Locate the cell with the specified text and output its [x, y] center coordinate. 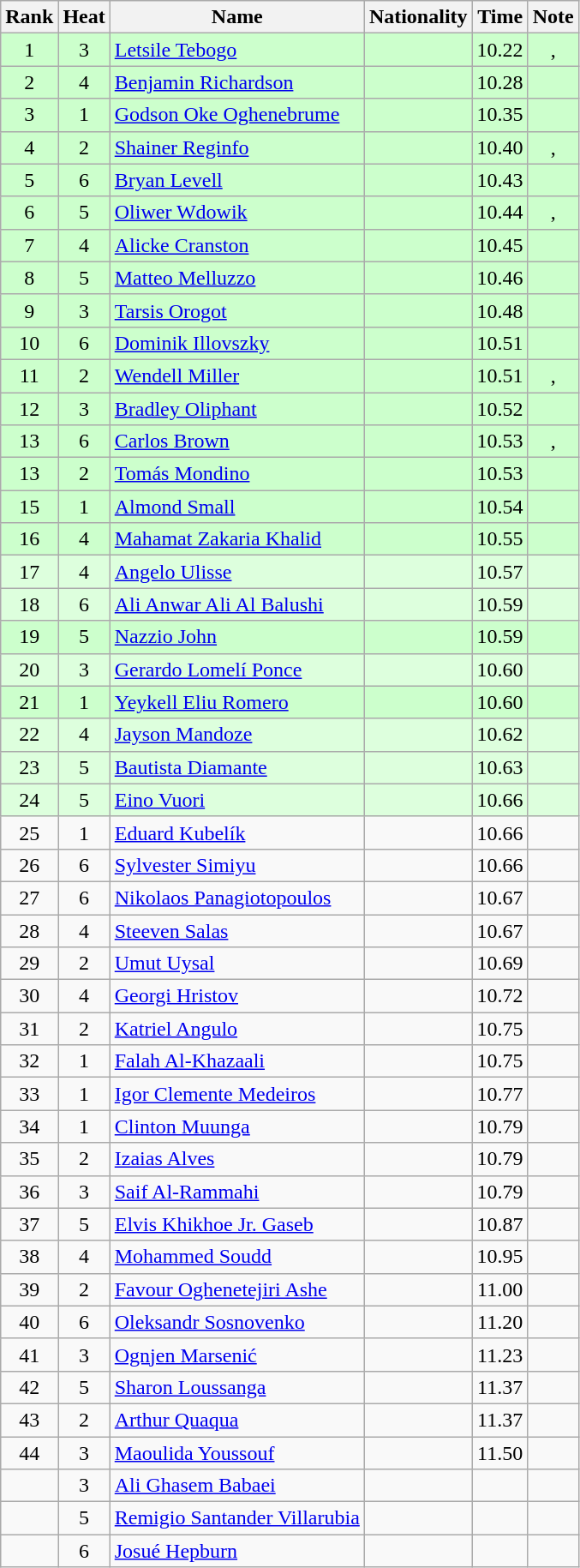
35 [29, 1159]
44 [29, 1453]
Tomás Mondino [236, 474]
Time [500, 17]
Shainer Reginfo [236, 147]
Bautista Diamante [236, 767]
Bradley Oliphant [236, 409]
Yeykell Eliu Romero [236, 702]
40 [29, 1322]
11.23 [500, 1355]
10.95 [500, 1257]
27 [29, 898]
25 [29, 832]
37 [29, 1224]
Name [236, 17]
Almond Small [236, 507]
42 [29, 1387]
20 [29, 670]
11.50 [500, 1453]
Josué Hepburn [236, 1551]
Ali Ghasem Babaei [236, 1486]
Favour Oghenetejiri Ashe [236, 1289]
Ali Anwar Ali Al Balushi [236, 604]
10.69 [500, 964]
10.62 [500, 735]
39 [29, 1289]
8 [29, 278]
22 [29, 735]
Ognjen Marsenić [236, 1355]
Letsile Tebogo [236, 50]
10.46 [500, 278]
10.55 [500, 539]
Mahamat Zakaria Khalid [236, 539]
7 [29, 245]
10.48 [500, 310]
11 [29, 375]
10 [29, 343]
10.72 [500, 996]
31 [29, 1029]
15 [29, 507]
11.20 [500, 1322]
Bryan Levell [236, 180]
Sylvester Simiyu [236, 865]
10.22 [500, 50]
Maoulida Youssouf [236, 1453]
Eino Vuori [236, 800]
Georgi Hristov [236, 996]
43 [29, 1420]
Clinton Muunga [236, 1126]
Nationality [418, 17]
28 [29, 930]
10.43 [500, 180]
Godson Oke Oghenebrume [236, 115]
17 [29, 572]
10.77 [500, 1094]
Dominik Illovszky [236, 343]
10.35 [500, 115]
Oliwer Wdowik [236, 213]
29 [29, 964]
10.40 [500, 147]
Note [553, 17]
41 [29, 1355]
23 [29, 767]
Steeven Salas [236, 930]
Nikolaos Panagiotopoulos [236, 898]
Heat [84, 17]
38 [29, 1257]
10.44 [500, 213]
Eduard Kubelík [236, 832]
16 [29, 539]
Nazzio John [236, 637]
Mohammed Soudd [236, 1257]
11.00 [500, 1289]
Carlos Brown [236, 442]
Falah Al-Khazaali [236, 1061]
10.52 [500, 409]
36 [29, 1192]
10.57 [500, 572]
10.28 [500, 82]
33 [29, 1094]
Matteo Melluzzo [236, 278]
Igor Clemente Medeiros [236, 1094]
9 [29, 310]
12 [29, 409]
10.54 [500, 507]
Gerardo Lomelí Ponce [236, 670]
19 [29, 637]
Elvis Khikhoe Jr. Gaseb [236, 1224]
32 [29, 1061]
21 [29, 702]
34 [29, 1126]
30 [29, 996]
Remigio Santander Villarubia [236, 1518]
24 [29, 800]
Wendell Miller [236, 375]
10.45 [500, 245]
Umut Uysal [236, 964]
Oleksandr Sosnovenko [236, 1322]
10.87 [500, 1224]
Katriel Angulo [236, 1029]
Alicke Cranston [236, 245]
Izaias Alves [236, 1159]
Tarsis Orogot [236, 310]
Angelo Ulisse [236, 572]
Rank [29, 17]
26 [29, 865]
Saif Al-Rammahi [236, 1192]
Sharon Loussanga [236, 1387]
Arthur Quaqua [236, 1420]
18 [29, 604]
10.63 [500, 767]
Benjamin Richardson [236, 82]
Jayson Mandoze [236, 735]
